Output the [X, Y] coordinate of the center of the cell containing the given text.  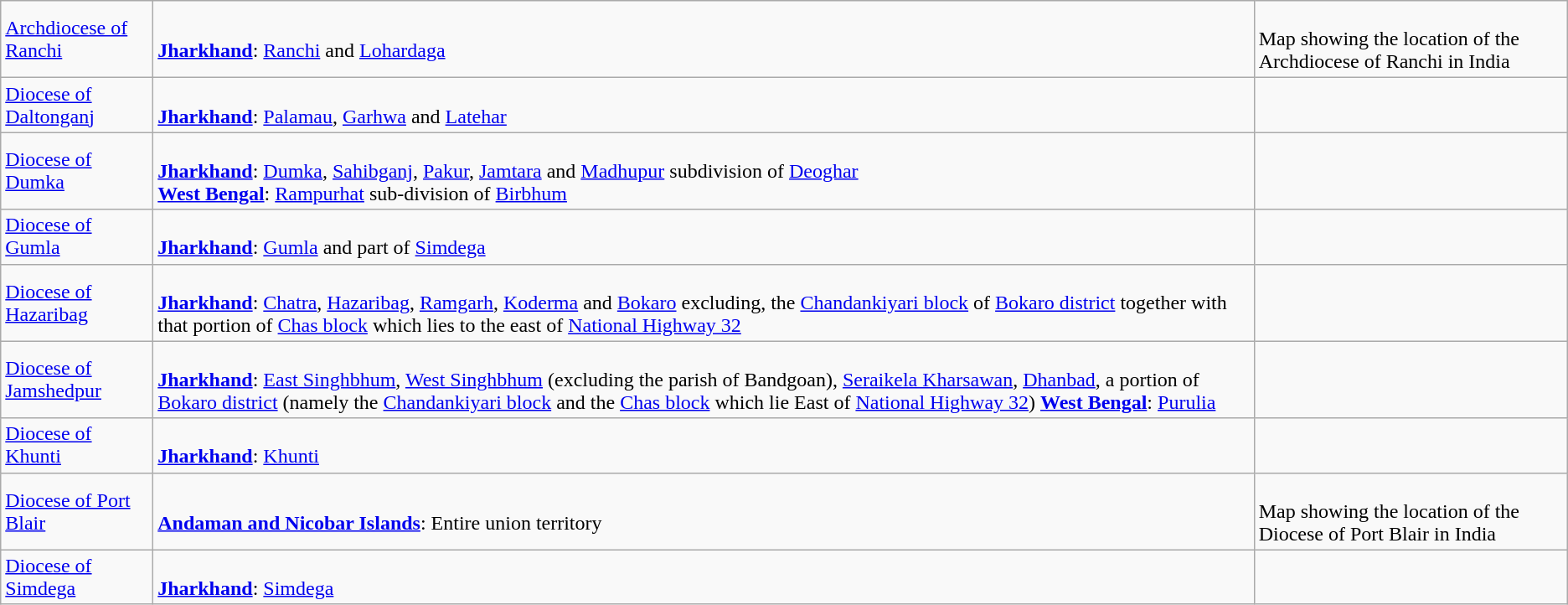
Jharkhand: Ranchi and Lohardaga [704, 39]
Diocese of Khunti [77, 446]
Diocese of Daltonganj [77, 106]
Diocese of Hazaribag [77, 302]
Diocese of Simdega [77, 577]
Diocese of Jamshedpur [77, 380]
Jharkhand: Palamau, Garhwa and Latehar [704, 106]
Jharkhand: Dumka, Sahibganj, Pakur, Jamtara and Madhupur subdivision of DeogharWest Bengal: Rampurhat sub-division of Birbhum [704, 171]
Map showing the location of the Diocese of Port Blair in India [1411, 511]
Map showing the location of the Archdiocese of Ranchi in India [1411, 39]
Diocese of Gumla [77, 236]
Diocese of Port Blair [77, 511]
Jharkhand: Simdega [704, 577]
Andaman and Nicobar Islands: Entire union territory [704, 511]
Jharkhand: Khunti [704, 446]
Archdiocese of Ranchi [77, 39]
Diocese of Dumka [77, 171]
Jharkhand: Gumla and part of Simdega [704, 236]
